Detect which cell encompasses the target text, then output its (x, y) center coordinate. 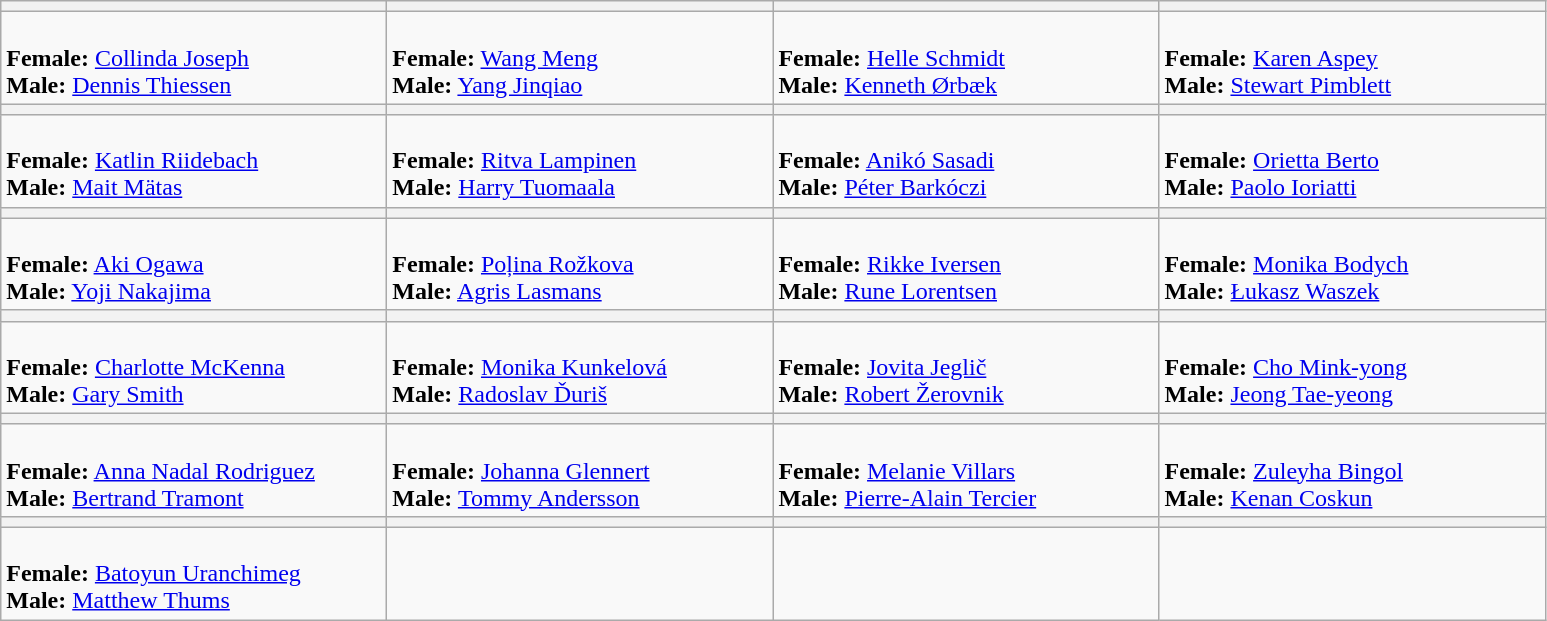
Female: Melanie Villars Male: Pierre-Alain Tercier (966, 470)
Female: Wang Meng Male: Yang Jinqiao (580, 58)
Female: Jovita Jeglič Male: Robert Žerovnik (966, 367)
Female: Karen Aspey Male: Stewart Pimblett (1352, 58)
Female: Orietta Berto Male: Paolo Ioriatti (1352, 161)
Female: Poļina Rožkova Male: Agris Lasmans (580, 264)
Female: Katlin Riidebach Male: Mait Mätas (194, 161)
Female: Anna Nadal Rodriguez Male: Bertrand Tramont (194, 470)
Female: Cho Mink-yong Male: Jeong Tae-yeong (1352, 367)
Female: Monika Kunkelová Male: Radoslav Ďuriš (580, 367)
Female: Batoyun Uranchimeg Male: Matthew Thums (194, 573)
Female: Anikó Sasadi Male: Péter Barkóczi (966, 161)
Female: Collinda Joseph Male: Dennis Thiessen (194, 58)
Female: Monika Bodych Male: Łukasz Waszek (1352, 264)
Female: Charlotte McKenna Male: Gary Smith (194, 367)
Female: Helle Schmidt Male: Kenneth Ørbæk (966, 58)
Female: Johanna Glennert Male: Tommy Andersson (580, 470)
Female: Aki Ogawa Male: Yoji Nakajima (194, 264)
Female: Zuleyha Bingol Male: Kenan Coskun (1352, 470)
Female: Rikke Iversen Male: Rune Lorentsen (966, 264)
Female: Ritva Lampinen Male: Harry Tuomaala (580, 161)
